Locate the cell with the specified text and output its (X, Y) center coordinate. 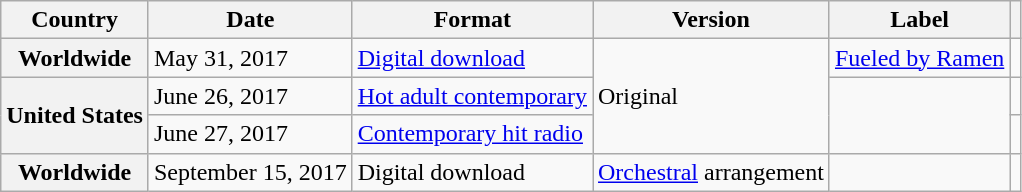
September 15, 2017 (250, 172)
Label (919, 20)
Orchestral arrangement (710, 172)
Date (250, 20)
Original (710, 96)
Contemporary hit radio (472, 134)
June 27, 2017 (250, 134)
Version (710, 20)
May 31, 2017 (250, 58)
Fueled by Ramen (919, 58)
Format (472, 20)
June 26, 2017 (250, 96)
United States (75, 115)
Country (75, 20)
Hot adult contemporary (472, 96)
